Extract the (x, y) coordinate from the center of the cell holding the provided text.  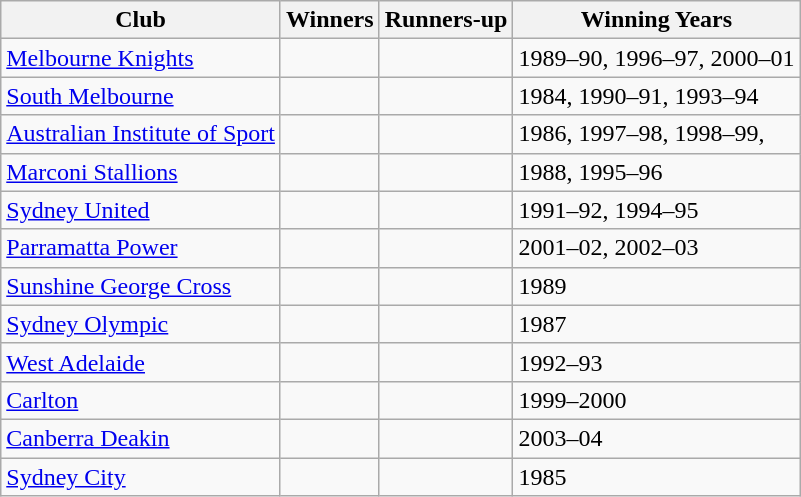
2003–04 (656, 438)
1986, 1997–98, 1998–99, (656, 134)
Australian Institute of Sport (141, 134)
Parramatta Power (141, 248)
Melbourne Knights (141, 58)
1988, 1995–96 (656, 172)
Sydney City (141, 477)
1991–92, 1994–95 (656, 210)
Canberra Deakin (141, 438)
Sunshine George Cross (141, 286)
Carlton (141, 400)
1989–90, 1996–97, 2000–01 (656, 58)
1989 (656, 286)
Winners (330, 20)
South Melbourne (141, 96)
Sydney Olympic (141, 324)
1985 (656, 477)
2001–02, 2002–03 (656, 248)
1992–93 (656, 362)
Sydney United (141, 210)
1987 (656, 324)
Marconi Stallions (141, 172)
West Adelaide (141, 362)
1999–2000 (656, 400)
Winning Years (656, 20)
Runners-up (446, 20)
1984, 1990–91, 1993–94 (656, 96)
Club (141, 20)
